Detect which cell encompasses the target text, then output its [X, Y] center coordinate. 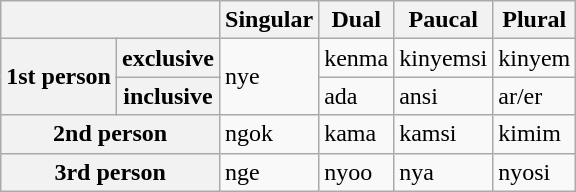
exclusive [168, 58]
3rd person [110, 172]
kamsi [444, 134]
Plural [534, 20]
nye [270, 77]
nyosi [534, 172]
kenma [356, 58]
kimim [534, 134]
ngok [270, 134]
Dual [356, 20]
Paucal [444, 20]
kinyem [534, 58]
kinyemsi [444, 58]
inclusive [168, 96]
Singular [270, 20]
nya [444, 172]
nge [270, 172]
kama [356, 134]
nyoo [356, 172]
ansi [444, 96]
ada [356, 96]
ar/er [534, 96]
2nd person [110, 134]
1st person [59, 77]
